Capture the cell that displays the provided text and extract its [X, Y] central coordinate. 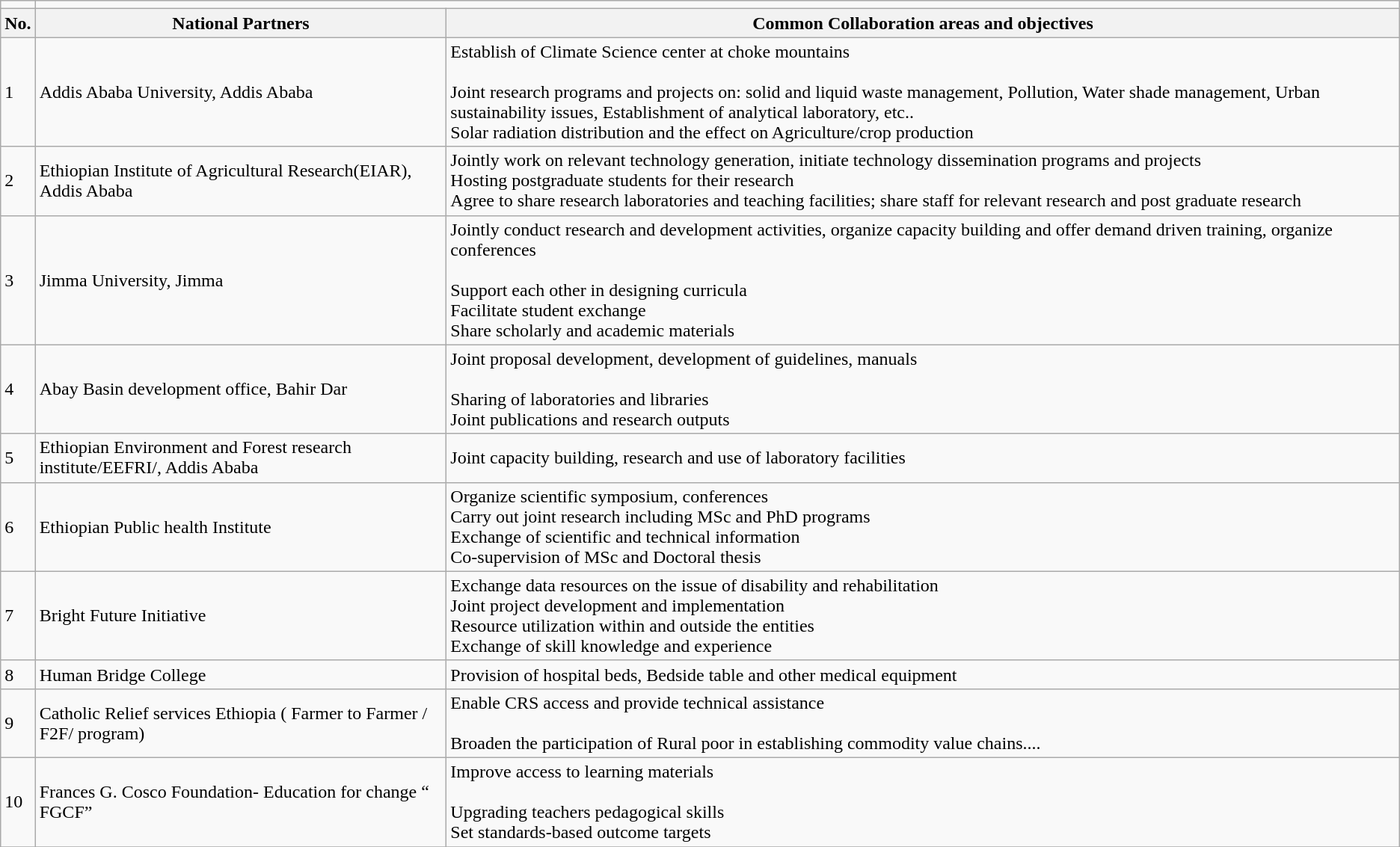
10 [18, 801]
3 [18, 280]
Enable CRS access and provide technical assistance Broaden the participation of Rural poor in establishing commodity value chains.... [923, 723]
9 [18, 723]
No. [18, 23]
Ethiopian Environment and Forest research institute/EEFRI/, Addis Ababa [241, 458]
Human Bridge College [241, 674]
Abay Basin development office, Bahir Dar [241, 389]
National Partners [241, 23]
Bright Future Initiative [241, 616]
2 [18, 181]
Jimma University, Jimma [241, 280]
6 [18, 526]
Catholic Relief services Ethiopia ( Farmer to Farmer / F2F/ program) [241, 723]
4 [18, 389]
Common Collaboration areas and objectives [923, 23]
5 [18, 458]
Ethiopian Institute of Agricultural Research(EIAR), Addis Ababa [241, 181]
Frances G. Cosco Foundation- Education for change “ FGCF” [241, 801]
Ethiopian Public health Institute [241, 526]
1 [18, 92]
Joint capacity building, research and use of laboratory facilities [923, 458]
8 [18, 674]
Provision of hospital beds, Bedside table and other medical equipment [923, 674]
Joint proposal development, development of guidelines, manualsSharing of laboratories and libraries Joint publications and research outputs [923, 389]
Improve access to learning materialsUpgrading teachers pedagogical skills Set standards-based outcome targets [923, 801]
Addis Ababa University, Addis Ababa [241, 92]
7 [18, 616]
